Identify which cell holds the provided text, then report its (X, Y) central coordinate. 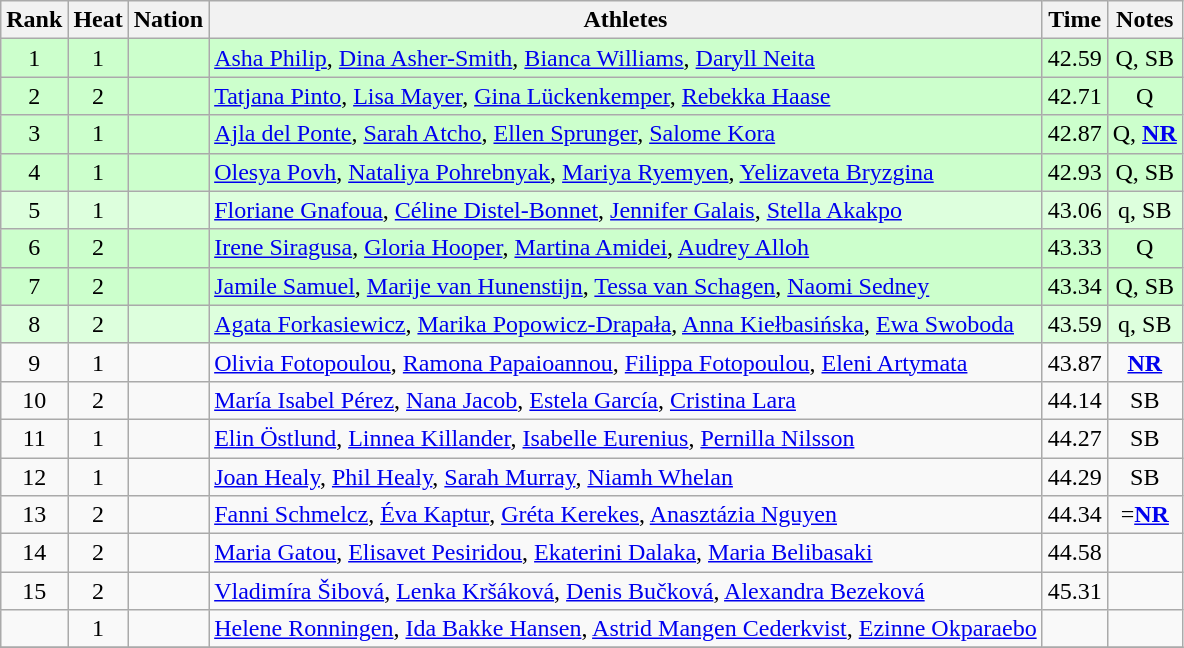
María Isabel Pérez, Nana Jacob, Estela García, Cristina Lara (626, 400)
9 (34, 362)
3 (34, 134)
4 (34, 172)
43.34 (1074, 286)
42.93 (1074, 172)
42.71 (1074, 96)
44.58 (1074, 553)
NR (1144, 362)
45.31 (1074, 591)
=NR (1144, 515)
43.87 (1074, 362)
Jamile Samuel, Marije van Hunenstijn, Tessa van Schagen, Naomi Sedney (626, 286)
44.34 (1074, 515)
Vladimíra Šibová, Lenka Kršáková, Denis Bučková, Alexandra Bezeková (626, 591)
Ajla del Ponte, Sarah Atcho, Ellen Sprunger, Salome Kora (626, 134)
Q, NR (1144, 134)
10 (34, 400)
Rank (34, 20)
Elin Östlund, Linnea Killander, Isabelle Eurenius, Pernilla Nilsson (626, 438)
5 (34, 210)
Helene Ronningen, Ida Bakke Hansen, Astrid Mangen Cederkvist, Ezinne Okparaebo (626, 629)
15 (34, 591)
44.29 (1074, 477)
Nation (168, 20)
6 (34, 248)
11 (34, 438)
43.06 (1074, 210)
12 (34, 477)
44.14 (1074, 400)
7 (34, 286)
Tatjana Pinto, Lisa Mayer, Gina Lückenkemper, Rebekka Haase (626, 96)
14 (34, 553)
Notes (1144, 20)
Agata Forkasiewicz, Marika Popowicz-Drapała, Anna Kiełbasińska, Ewa Swoboda (626, 324)
Irene Siragusa, Gloria Hooper, Martina Amidei, Audrey Alloh (626, 248)
Time (1074, 20)
42.87 (1074, 134)
Olivia Fotopoulou, Ramona Papaioannou, Filippa Fotopoulou, Eleni Artymata (626, 362)
Fanni Schmelcz, Éva Kaptur, Gréta Kerekes, Anasztázia Nguyen (626, 515)
43.59 (1074, 324)
8 (34, 324)
Olesya Povh, Nataliya Pohrebnyak, Mariya Ryemyen, Yelizaveta Bryzgina (626, 172)
44.27 (1074, 438)
42.59 (1074, 58)
Joan Healy, Phil Healy, Sarah Murray, Niamh Whelan (626, 477)
Athletes (626, 20)
Heat (98, 20)
43.33 (1074, 248)
Floriane Gnafoua, Céline Distel-Bonnet, Jennifer Galais, Stella Akakpo (626, 210)
Maria Gatou, Elisavet Pesiridou, Ekaterini Dalaka, Maria Belibasaki (626, 553)
13 (34, 515)
Asha Philip, Dina Asher-Smith, Bianca Williams, Daryll Neita (626, 58)
